Identify which cell holds the provided text, then report its (x, y) central coordinate. 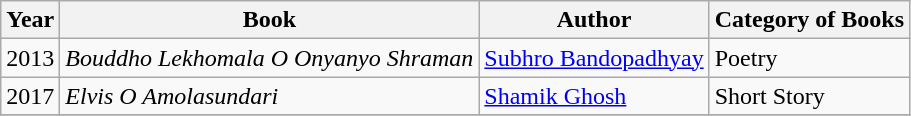
Bouddho Lekhomala O Onyanyo Shraman (270, 58)
2013 (30, 58)
Elvis O Amolasundari (270, 96)
Author (594, 20)
Shamik Ghosh (594, 96)
Short Story (809, 96)
Subhro Bandopadhyay (594, 58)
Year (30, 20)
Category of Books (809, 20)
Book (270, 20)
Poetry (809, 58)
2017 (30, 96)
